Return [X, Y] of the center of cell containing provided text 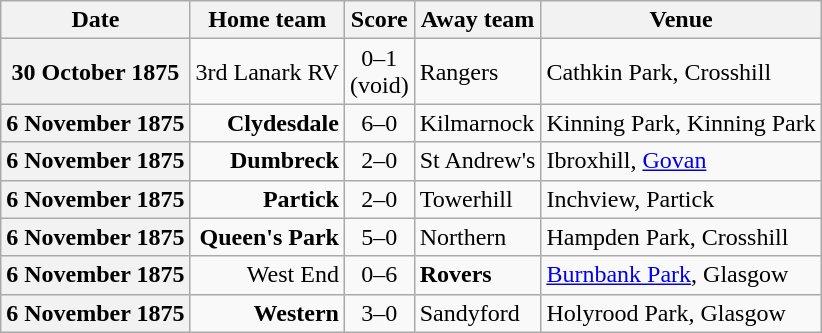
Western [267, 313]
Partick [267, 199]
Home team [267, 20]
3rd Lanark RV [267, 72]
Holyrood Park, Glasgow [681, 313]
Dumbreck [267, 161]
5–0 [379, 237]
Date [96, 20]
3–0 [379, 313]
Rangers [478, 72]
Venue [681, 20]
Kilmarnock [478, 123]
Ibroxhill, Govan [681, 161]
Hampden Park, Crosshill [681, 237]
Northern [478, 237]
Towerhill [478, 199]
Rovers [478, 275]
Burnbank Park, Glasgow [681, 275]
0–1(void) [379, 72]
Clydesdale [267, 123]
0–6 [379, 275]
30 October 1875 [96, 72]
Queen's Park [267, 237]
St Andrew's [478, 161]
6–0 [379, 123]
Away team [478, 20]
Score [379, 20]
West End [267, 275]
Kinning Park, Kinning Park [681, 123]
Inchview, Partick [681, 199]
Sandyford [478, 313]
Cathkin Park, Crosshill [681, 72]
